Scan for the cell matching the given text and deliver its [x, y] coordinate at center. 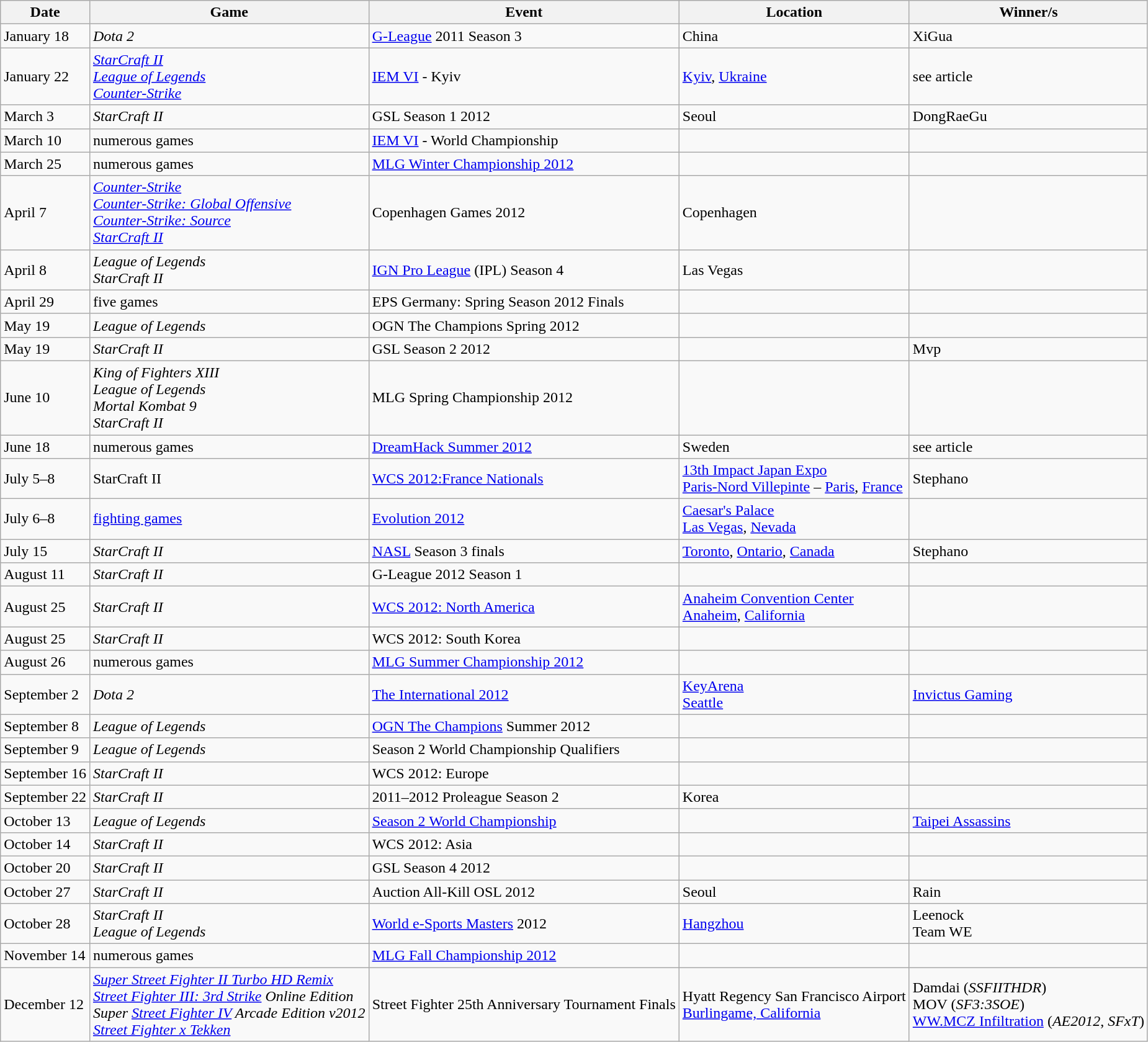
Invictus Gaming [1028, 694]
December 12 [45, 1004]
June 18 [45, 446]
Caesar's PalaceLas Vegas, Nevada [794, 519]
MLG Summer Championship 2012 [524, 662]
Date [45, 12]
August 11 [45, 575]
2011–2012 Proleague Season 2 [524, 797]
October 13 [45, 820]
MLG Fall Championship 2012 [524, 956]
January 22 [45, 76]
Game [229, 12]
July 5–8 [45, 479]
IEM VI - Kyiv [524, 76]
August 26 [45, 662]
StarCraft II League of Legends [229, 923]
China [794, 36]
June 10 [45, 397]
April 29 [45, 302]
World e-Sports Masters 2012 [524, 923]
five games [229, 302]
Toronto, Ontario, Canada [794, 551]
Season 2 World Championship Qualifiers [524, 750]
Leenock Team WE [1028, 923]
April 7 [45, 212]
Street Fighter 25th Anniversary Tournament Finals [524, 1004]
April 8 [45, 269]
fighting games [229, 519]
OGN The Champions Summer 2012 [524, 726]
Winner/s [1028, 12]
Evolution 2012 [524, 519]
Kyiv, Ukraine [794, 76]
Las Vegas [794, 269]
WCS 2012: Europe [524, 773]
October 28 [45, 923]
September 16 [45, 773]
September 9 [45, 750]
League of Legends StarCraft II [229, 269]
G-League 2012 Season 1 [524, 575]
OGN The Champions Spring 2012 [524, 325]
Copenhagen [794, 212]
King of Fighters XIII League of Legends Mortal Kombat 9 StarCraft II [229, 397]
IGN Pro League (IPL) Season 4 [524, 269]
Mvp [1028, 349]
13th Impact Japan ExpoParis-Nord Villepinte – Paris, France [794, 479]
September 8 [45, 726]
XiGua [1028, 36]
September 22 [45, 797]
The International 2012 [524, 694]
Taipei Assassins [1028, 820]
DreamHack Summer 2012 [524, 446]
WCS 2012:France Nationals [524, 479]
Location [794, 12]
March 25 [45, 164]
MLG Winter Championship 2012 [524, 164]
Counter-Strike Counter-Strike: Global Offensive Counter-Strike: Source StarCraft II [229, 212]
KeyArena Seattle [794, 694]
Rain [1028, 892]
GSL Season 4 2012 [524, 868]
G-League 2011 Season 3 [524, 36]
Korea [794, 797]
GSL Season 2 2012 [524, 349]
Hangzhou [794, 923]
November 14 [45, 956]
Auction All-Kill OSL 2012 [524, 892]
March 10 [45, 140]
March 3 [45, 117]
StarCraft II League of Legends Counter-Strike [229, 76]
DongRaeGu [1028, 117]
GSL Season 1 2012 [524, 117]
WCS 2012: South Korea [524, 639]
Hyatt Regency San Francisco AirportBurlingame, California [794, 1004]
October 14 [45, 844]
WCS 2012: Asia [524, 844]
January 18 [45, 36]
July 6–8 [45, 519]
Copenhagen Games 2012 [524, 212]
WCS 2012: North America [524, 607]
October 20 [45, 868]
July 15 [45, 551]
IEM VI - World Championship [524, 140]
September 2 [45, 694]
NASL Season 3 finals [524, 551]
Season 2 World Championship [524, 820]
MLG Spring Championship 2012 [524, 397]
Event [524, 12]
Anaheim Convention CenterAnaheim, California [794, 607]
EPS Germany: Spring Season 2012 Finals [524, 302]
Damdai (SSFIITHDR)MOV (SF3:3SOE)WW.MCZ Infiltration (AE2012, SFxT) [1028, 1004]
Sweden [794, 446]
October 27 [45, 892]
